For the text-containing cell, return its midpoint in [X, Y] coordinate format. 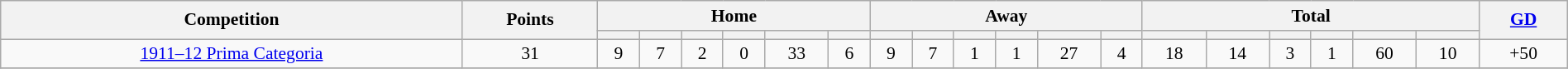
6 [850, 53]
18 [1174, 53]
10 [1447, 53]
31 [530, 53]
4 [1121, 53]
1911–12 Prima Categoria [232, 53]
Points [530, 20]
Total [1310, 16]
0 [744, 53]
Away [1006, 16]
27 [1068, 53]
+50 [1523, 53]
Home [734, 16]
14 [1237, 53]
60 [1384, 53]
3 [1290, 53]
Competition [232, 20]
2 [703, 53]
33 [797, 53]
GD [1523, 20]
